For the text-containing cell, return its midpoint in (X, Y) coordinate format. 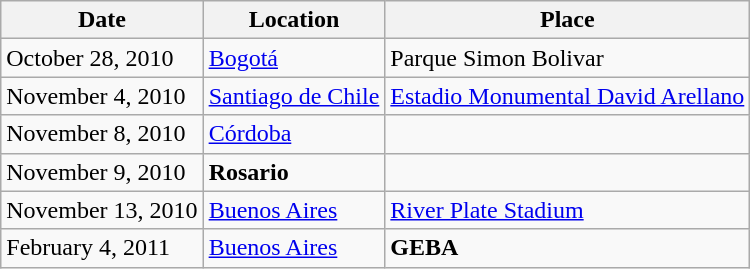
February 4, 2011 (102, 248)
Santiago de Chile (294, 96)
River Plate Stadium (568, 210)
Córdoba (294, 134)
Location (294, 20)
November 9, 2010 (102, 172)
Rosario (294, 172)
Parque Simon Bolivar (568, 58)
Date (102, 20)
October 28, 2010 (102, 58)
GEBA (568, 248)
November 8, 2010 (102, 134)
November 4, 2010 (102, 96)
November 13, 2010 (102, 210)
Bogotá (294, 58)
Estadio Monumental David Arellano (568, 96)
Place (568, 20)
